From the cell containing the given text, extract its center point as [x, y] coordinate. 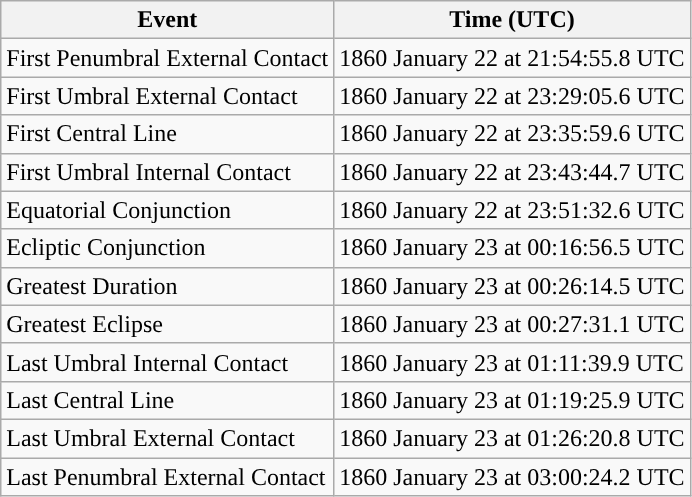
1860 January 23 at 00:26:14.5 UTC [512, 286]
1860 January 22 at 23:51:32.6 UTC [512, 210]
Time (UTC) [512, 20]
1860 January 23 at 01:19:25.9 UTC [512, 400]
Last Penumbral External Contact [168, 477]
1860 January 23 at 03:00:24.2 UTC [512, 477]
1860 January 22 at 23:35:59.6 UTC [512, 134]
1860 January 23 at 01:26:20.8 UTC [512, 438]
1860 January 23 at 00:16:56.5 UTC [512, 248]
Ecliptic Conjunction [168, 248]
Greatest Duration [168, 286]
Event [168, 20]
1860 January 22 at 23:29:05.6 UTC [512, 96]
1860 January 22 at 21:54:55.8 UTC [512, 58]
Greatest Eclipse [168, 324]
Last Umbral External Contact [168, 438]
Last Central Line [168, 400]
1860 January 23 at 01:11:39.9 UTC [512, 362]
1860 January 22 at 23:43:44.7 UTC [512, 172]
1860 January 23 at 00:27:31.1 UTC [512, 324]
First Central Line [168, 134]
Equatorial Conjunction [168, 210]
First Umbral External Contact [168, 96]
Last Umbral Internal Contact [168, 362]
First Umbral Internal Contact [168, 172]
First Penumbral External Contact [168, 58]
